From the cell containing the given text, extract its center point as [X, Y] coordinate. 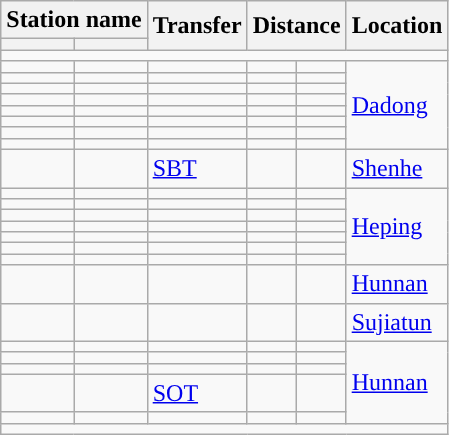
Shenhe [397, 168]
Heping [397, 226]
Distance [296, 26]
Dadong [397, 105]
Sujiatun [397, 322]
Station name [74, 20]
Transfer [197, 26]
SOT [197, 393]
SBT [197, 168]
Location [397, 26]
